Return (X, Y) of the center of cell containing provided text 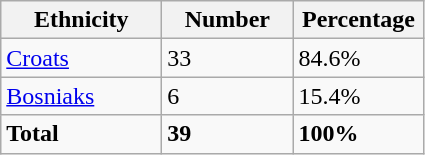
Croats (82, 58)
84.6% (358, 58)
15.4% (358, 96)
Bosniaks (82, 96)
39 (228, 134)
Ethnicity (82, 20)
100% (358, 134)
6 (228, 96)
Number (228, 20)
Total (82, 134)
33 (228, 58)
Percentage (358, 20)
